Detect which cell encompasses the target text, then output its [X, Y] center coordinate. 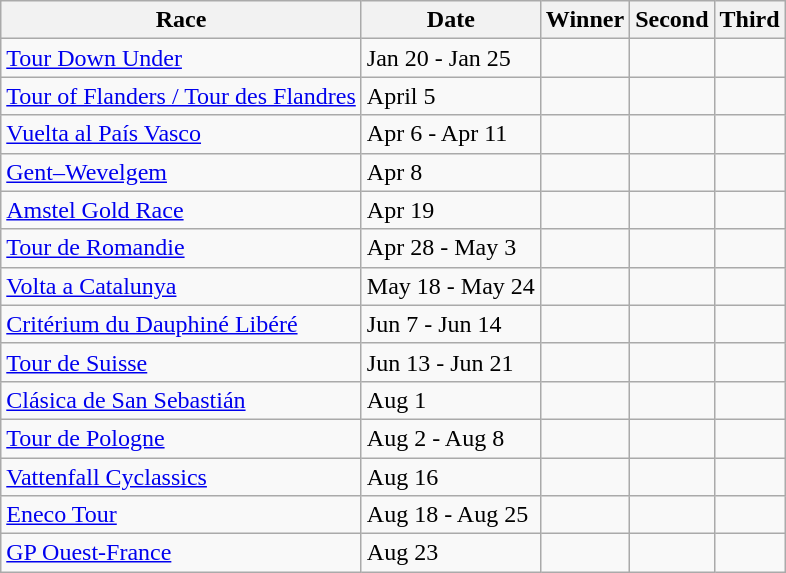
Second [672, 20]
Jun 13 - Jun 21 [450, 362]
Vattenfall Cyclassics [182, 477]
Aug 2 - Aug 8 [450, 438]
Tour of Flanders / Tour des Flandres [182, 96]
Tour de Romandie [182, 248]
Aug 23 [450, 553]
Aug 1 [450, 400]
Date [450, 20]
Apr 28 - May 3 [450, 248]
Aug 16 [450, 477]
Aug 18 - Aug 25 [450, 515]
Jan 20 - Jan 25 [450, 58]
Jun 7 - Jun 14 [450, 324]
GP Ouest-France [182, 553]
Eneco Tour [182, 515]
Tour de Suisse [182, 362]
May 18 - May 24 [450, 286]
Apr 19 [450, 210]
Winner [584, 20]
Third [750, 20]
Gent–Wevelgem [182, 172]
Critérium du Dauphiné Libéré [182, 324]
Apr 6 - Apr 11 [450, 134]
Apr 8 [450, 172]
Tour Down Under [182, 58]
Vuelta al País Vasco [182, 134]
Amstel Gold Race [182, 210]
Tour de Pologne [182, 438]
April 5 [450, 96]
Race [182, 20]
Clásica de San Sebastián [182, 400]
Volta a Catalunya [182, 286]
